Locate the cell with the specified text and output its [x, y] center coordinate. 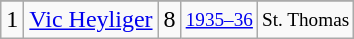
Vic Heyliger [91, 20]
1935–36 [219, 20]
St. Thomas [305, 20]
1 [12, 20]
8 [170, 20]
